Identify which cell holds the provided text, then report its [X, Y] central coordinate. 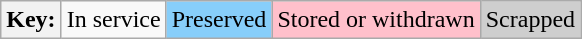
Scrapped [530, 20]
Key: [31, 20]
Stored or withdrawn [376, 20]
Preserved [219, 20]
In service [114, 20]
